Determine the [x, y] coordinate at the center of the cell enclosing the given text.  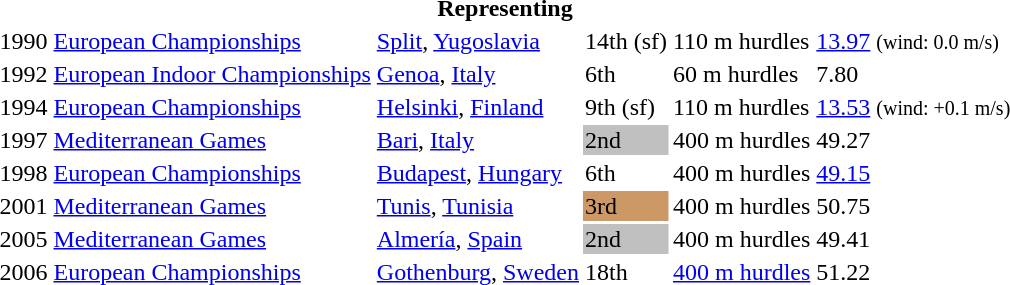
3rd [626, 206]
Genoa, Italy [478, 74]
Budapest, Hungary [478, 173]
Tunis, Tunisia [478, 206]
14th (sf) [626, 41]
Bari, Italy [478, 140]
60 m hurdles [741, 74]
Helsinki, Finland [478, 107]
9th (sf) [626, 107]
Almería, Spain [478, 239]
European Indoor Championships [212, 74]
Split, Yugoslavia [478, 41]
